From the cell containing the given text, extract its center point as (x, y) coordinate. 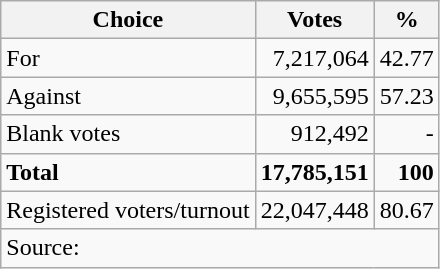
912,492 (314, 134)
80.67 (406, 210)
22,047,448 (314, 210)
7,217,064 (314, 58)
Blank votes (128, 134)
- (406, 134)
100 (406, 172)
Choice (128, 20)
Against (128, 96)
Registered voters/turnout (128, 210)
9,655,595 (314, 96)
For (128, 58)
17,785,151 (314, 172)
Votes (314, 20)
42.77 (406, 58)
Source: (220, 248)
57.23 (406, 96)
% (406, 20)
Total (128, 172)
